Detect which cell encompasses the target text, then output its (x, y) center coordinate. 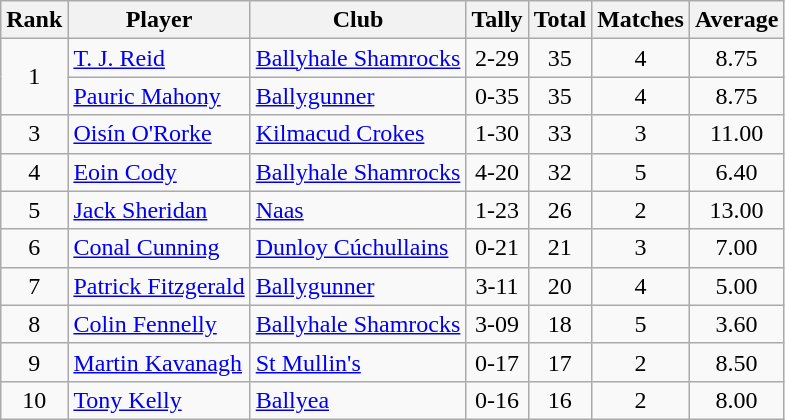
Player (159, 20)
17 (560, 362)
7.00 (736, 248)
Ballyea (358, 400)
St Mullin's (358, 362)
9 (34, 362)
13.00 (736, 210)
4-20 (497, 172)
0-21 (497, 248)
20 (560, 286)
1-30 (497, 134)
Average (736, 20)
8.50 (736, 362)
Patrick Fitzgerald (159, 286)
Kilmacud Crokes (358, 134)
Naas (358, 210)
3-09 (497, 324)
33 (560, 134)
8.00 (736, 400)
Club (358, 20)
Tally (497, 20)
7 (34, 286)
0-16 (497, 400)
Total (560, 20)
0-17 (497, 362)
Oisín O'Rorke (159, 134)
5.00 (736, 286)
8 (34, 324)
Tony Kelly (159, 400)
32 (560, 172)
3-11 (497, 286)
16 (560, 400)
T. J. Reid (159, 58)
3.60 (736, 324)
21 (560, 248)
Conal Cunning (159, 248)
1-23 (497, 210)
0-35 (497, 96)
Dunloy Cúchullains (358, 248)
Jack Sheridan (159, 210)
1 (34, 77)
Rank (34, 20)
11.00 (736, 134)
Matches (641, 20)
2-29 (497, 58)
Colin Fennelly (159, 324)
6.40 (736, 172)
10 (34, 400)
Pauric Mahony (159, 96)
Martin Kavanagh (159, 362)
26 (560, 210)
Eoin Cody (159, 172)
6 (34, 248)
18 (560, 324)
